Return [X, Y] of the center of cell containing provided text 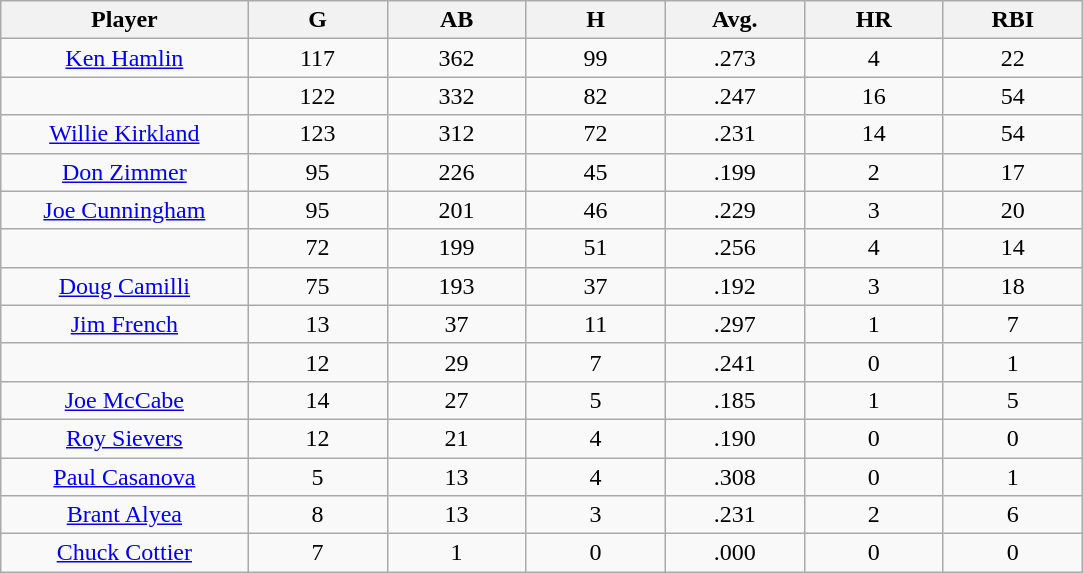
.199 [734, 172]
.192 [734, 286]
75 [318, 286]
123 [318, 134]
Roy Sievers [124, 438]
21 [456, 438]
8 [318, 515]
Joe McCabe [124, 400]
20 [1012, 210]
193 [456, 286]
RBI [1012, 20]
18 [1012, 286]
82 [596, 96]
Brant Alyea [124, 515]
122 [318, 96]
G [318, 20]
.308 [734, 477]
45 [596, 172]
99 [596, 58]
17 [1012, 172]
Ken Hamlin [124, 58]
362 [456, 58]
Joe Cunningham [124, 210]
Willie Kirkland [124, 134]
199 [456, 248]
226 [456, 172]
.241 [734, 362]
AB [456, 20]
332 [456, 96]
Chuck Cottier [124, 553]
Jim French [124, 324]
.247 [734, 96]
27 [456, 400]
.297 [734, 324]
.190 [734, 438]
11 [596, 324]
Doug Camilli [124, 286]
Player [124, 20]
312 [456, 134]
51 [596, 248]
.273 [734, 58]
Don Zimmer [124, 172]
117 [318, 58]
22 [1012, 58]
H [596, 20]
Paul Casanova [124, 477]
201 [456, 210]
6 [1012, 515]
29 [456, 362]
.000 [734, 553]
.256 [734, 248]
.229 [734, 210]
HR [874, 20]
Avg. [734, 20]
16 [874, 96]
46 [596, 210]
.185 [734, 400]
